Provide the (x, y) coordinate of the cell's center where the given text is located.  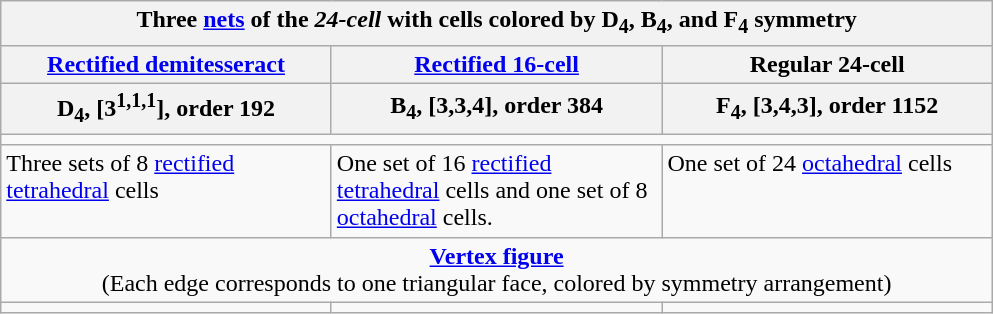
One set of 24 octahedral cells (828, 191)
One set of 16 rectified tetrahedral cells and one set of 8 octahedral cells. (496, 191)
Three nets of the 24-cell with cells colored by D4, B4, and F4 symmetry (497, 23)
Regular 24-cell (828, 64)
Vertex figure(Each edge corresponds to one triangular face, colored by symmetry arrangement) (497, 270)
Three sets of 8 rectified tetrahedral cells (166, 191)
F4, [3,4,3], order 1152 (828, 108)
B4, [3,3,4], order 384 (496, 108)
D4, [31,1,1], order 192 (166, 108)
Rectified demitesseract (166, 64)
Rectified 16-cell (496, 64)
